Return the [X, Y] coordinate for the center point of the cell that contains the specified text.  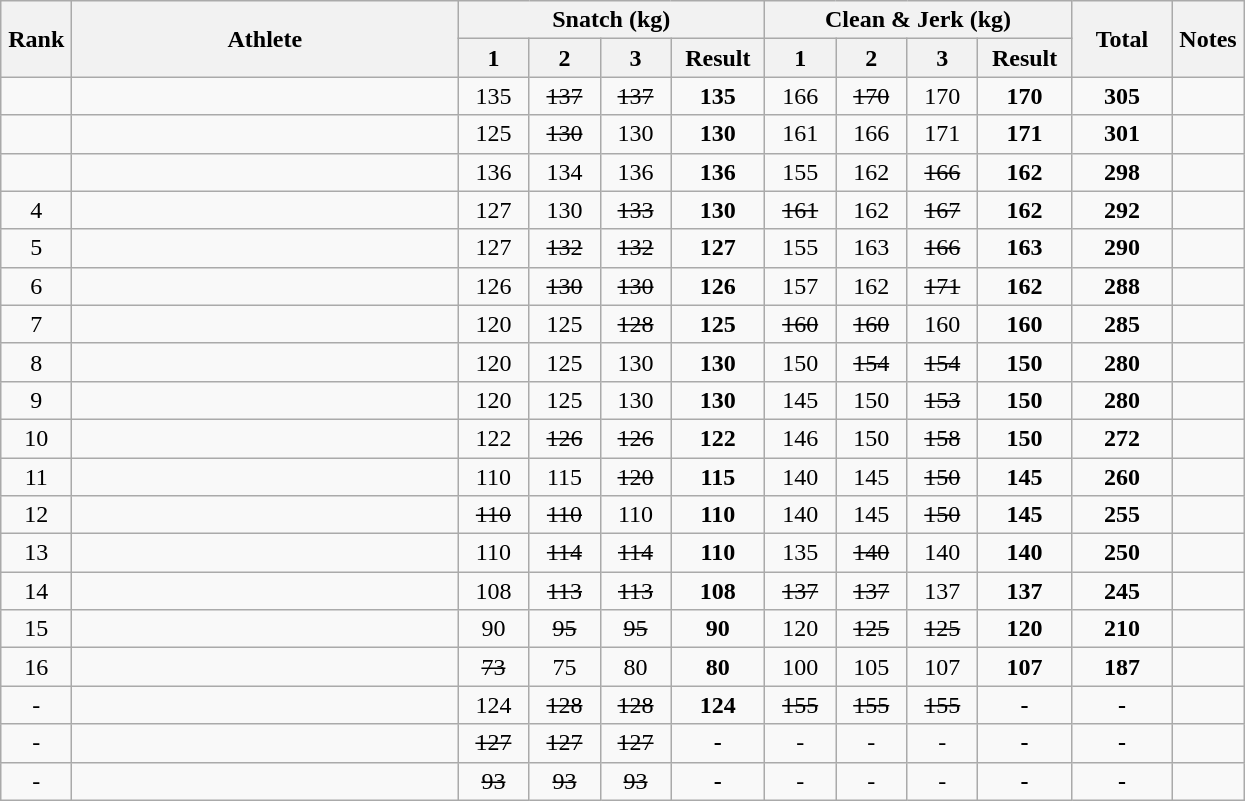
158 [942, 438]
14 [36, 591]
290 [1122, 248]
Snatch (kg) [612, 20]
255 [1122, 515]
250 [1122, 553]
6 [36, 286]
13 [36, 553]
301 [1122, 134]
8 [36, 362]
5 [36, 248]
210 [1122, 629]
15 [36, 629]
167 [942, 210]
292 [1122, 210]
298 [1122, 172]
7 [36, 324]
10 [36, 438]
305 [1122, 96]
Rank [36, 39]
134 [564, 172]
73 [494, 667]
Athlete [265, 39]
187 [1122, 667]
4 [36, 210]
Total [1122, 39]
157 [800, 286]
133 [636, 210]
12 [36, 515]
16 [36, 667]
285 [1122, 324]
11 [36, 477]
100 [800, 667]
146 [800, 438]
288 [1122, 286]
153 [942, 400]
75 [564, 667]
105 [872, 667]
Notes [1208, 39]
Clean & Jerk (kg) [918, 20]
260 [1122, 477]
272 [1122, 438]
9 [36, 400]
245 [1122, 591]
